Scan for the cell matching the given text and deliver its (x, y) coordinate at center. 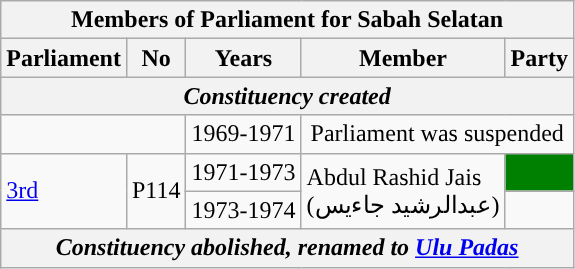
Parliament was suspended (437, 134)
Constituency created (288, 96)
3rd (64, 191)
Parliament (64, 58)
1973-1974 (244, 210)
1971-1973 (244, 172)
Members of Parliament for Sabah Selatan (288, 20)
Party (539, 58)
1969-1971 (244, 134)
Member (403, 58)
No (156, 58)
P114 (156, 191)
Years (244, 58)
Abdul Rashid Jais (عبدالرشيد جاءيس) (403, 191)
Constituency abolished, renamed to Ulu Padas (288, 248)
